Output the [X, Y] coordinate of the center of the cell containing the given text.  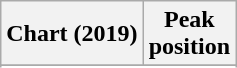
Chart (2019) [72, 34]
Peakposition [189, 34]
